Scan for the cell matching the given text and deliver its (X, Y) coordinate at center. 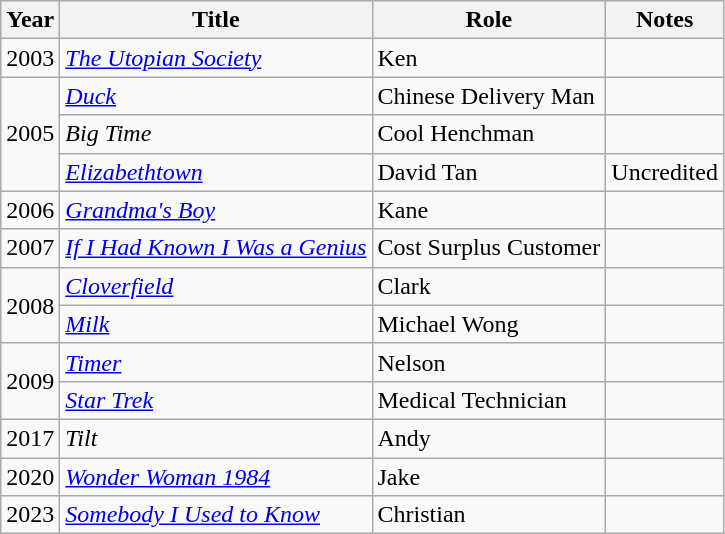
Year (30, 20)
The Utopian Society (216, 58)
2009 (30, 381)
Uncredited (665, 172)
Somebody I Used to Know (216, 515)
If I Had Known I Was a Genius (216, 248)
Big Time (216, 134)
2006 (30, 210)
Andy (489, 438)
Timer (216, 362)
Role (489, 20)
2020 (30, 477)
2017 (30, 438)
Milk (216, 324)
Title (216, 20)
Jake (489, 477)
Michael Wong (489, 324)
Notes (665, 20)
Medical Technician (489, 400)
2003 (30, 58)
David Tan (489, 172)
Star Trek (216, 400)
Duck (216, 96)
Ken (489, 58)
Clark (489, 286)
Christian (489, 515)
Cool Henchman (489, 134)
Tilt (216, 438)
2005 (30, 134)
Kane (489, 210)
Nelson (489, 362)
2007 (30, 248)
Grandma's Boy (216, 210)
2008 (30, 305)
Wonder Woman 1984 (216, 477)
2023 (30, 515)
Cloverfield (216, 286)
Elizabethtown (216, 172)
Chinese Delivery Man (489, 96)
Cost Surplus Customer (489, 248)
